Provide the [x, y] coordinate of the cell's center where the given text is located.  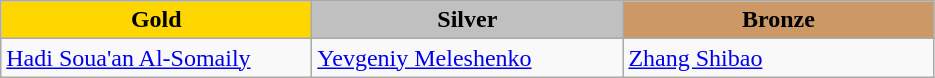
Yevgeniy Meleshenko [468, 58]
Gold [156, 20]
Zhang Shibao [778, 58]
Bronze [778, 20]
Silver [468, 20]
Hadi Soua'an Al-Somaily [156, 58]
